Extract the (X, Y) coordinate from the center of the cell holding the provided text.  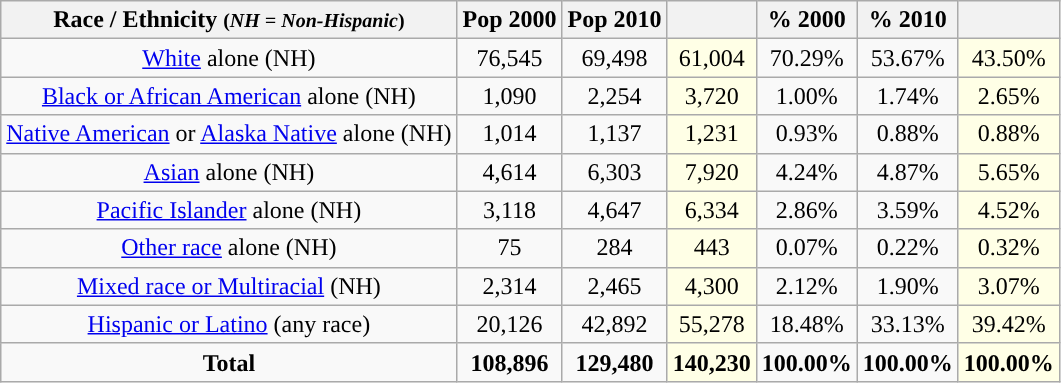
Native American or Alaska Native alone (NH) (229, 134)
3,720 (712, 96)
3.07% (1008, 286)
5.65% (1008, 172)
0.93% (806, 134)
1,090 (510, 96)
White alone (NH) (229, 58)
1,137 (614, 134)
1,231 (712, 134)
76,545 (510, 58)
Pop 2000 (510, 20)
2,465 (614, 286)
0.22% (908, 248)
1.90% (908, 286)
33.13% (908, 324)
53.67% (908, 58)
284 (614, 248)
Race / Ethnicity (NH = Non-Hispanic) (229, 20)
70.29% (806, 58)
4,614 (510, 172)
4.24% (806, 172)
Asian alone (NH) (229, 172)
2,254 (614, 96)
4,647 (614, 210)
Pacific Islander alone (NH) (229, 210)
20,126 (510, 324)
7,920 (712, 172)
Mixed race or Multiracial (NH) (229, 286)
1.74% (908, 96)
43.50% (1008, 58)
69,498 (614, 58)
Hispanic or Latino (any race) (229, 324)
3,118 (510, 210)
% 2010 (908, 20)
4.52% (1008, 210)
6,303 (614, 172)
2.65% (1008, 96)
42,892 (614, 324)
39.42% (1008, 324)
4,300 (712, 286)
Other race alone (NH) (229, 248)
Black or African American alone (NH) (229, 96)
3.59% (908, 210)
2.12% (806, 286)
18.48% (806, 324)
Pop 2010 (614, 20)
Total (229, 362)
0.32% (1008, 248)
108,896 (510, 362)
1.00% (806, 96)
75 (510, 248)
129,480 (614, 362)
1,014 (510, 134)
443 (712, 248)
6,334 (712, 210)
0.07% (806, 248)
55,278 (712, 324)
61,004 (712, 58)
140,230 (712, 362)
% 2000 (806, 20)
2,314 (510, 286)
2.86% (806, 210)
4.87% (908, 172)
